From the cell containing the given text, extract its center point as (x, y) coordinate. 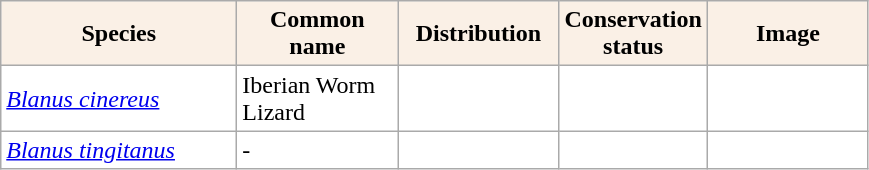
Species (119, 34)
Common name (318, 34)
Distribution (478, 34)
Conservation status (633, 34)
- (318, 150)
Image (788, 34)
Iberian Worm Lizard (318, 98)
Blanus cinereus (119, 98)
Blanus tingitanus (119, 150)
